Pinpoint the cell where the given text exists, returning its (x, y) midpoint coordinate. 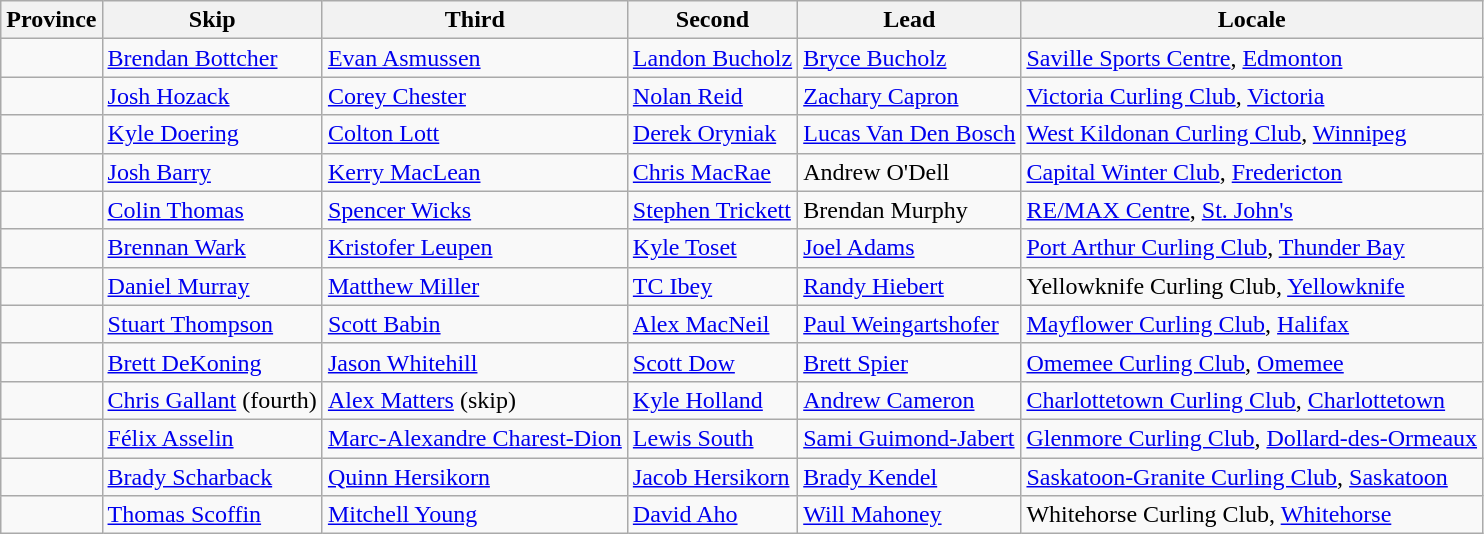
Whitehorse Curling Club, Whitehorse (1252, 515)
RE/MAX Centre, St. John's (1252, 210)
Corey Chester (474, 96)
Scott Dow (712, 362)
Alex Matters (skip) (474, 400)
West Kildonan Curling Club, Winnipeg (1252, 134)
Lead (910, 20)
Zachary Capron (910, 96)
Paul Weingartshofer (910, 324)
Kyle Holland (712, 400)
Josh Hozack (212, 96)
Capital Winter Club, Fredericton (1252, 172)
Bryce Bucholz (910, 58)
Lucas Van Den Bosch (910, 134)
Jacob Hersikorn (712, 477)
Colin Thomas (212, 210)
Kerry MacLean (474, 172)
Alex MacNeil (712, 324)
Andrew O'Dell (910, 172)
Mayflower Curling Club, Halifax (1252, 324)
Randy Hiebert (910, 286)
Jason Whitehill (474, 362)
Josh Barry (212, 172)
Will Mahoney (910, 515)
David Aho (712, 515)
Port Arthur Curling Club, Thunder Bay (1252, 248)
Second (712, 20)
Sami Guimond-Jabert (910, 438)
Omemee Curling Club, Omemee (1252, 362)
Kyle Toset (712, 248)
Yellowknife Curling Club, Yellowknife (1252, 286)
Brett DeKoning (212, 362)
Quinn Hersikorn (474, 477)
Charlottetown Curling Club, Charlottetown (1252, 400)
Kristofer Leupen (474, 248)
Chris MacRae (712, 172)
Thomas Scoffin (212, 515)
Félix Asselin (212, 438)
Mitchell Young (474, 515)
Andrew Cameron (910, 400)
Chris Gallant (fourth) (212, 400)
Third (474, 20)
Province (52, 20)
Brady Scharback (212, 477)
Matthew Miller (474, 286)
Saskatoon-Granite Curling Club, Saskatoon (1252, 477)
Brennan Wark (212, 248)
Daniel Murray (212, 286)
Scott Babin (474, 324)
Locale (1252, 20)
Lewis South (712, 438)
Stuart Thompson (212, 324)
Victoria Curling Club, Victoria (1252, 96)
Brendan Bottcher (212, 58)
Kyle Doering (212, 134)
Spencer Wicks (474, 210)
TC Ibey (712, 286)
Saville Sports Centre, Edmonton (1252, 58)
Stephen Trickett (712, 210)
Brett Spier (910, 362)
Brendan Murphy (910, 210)
Colton Lott (474, 134)
Joel Adams (910, 248)
Marc-Alexandre Charest-Dion (474, 438)
Skip (212, 20)
Glenmore Curling Club, Dollard-des-Ormeaux (1252, 438)
Landon Bucholz (712, 58)
Nolan Reid (712, 96)
Brady Kendel (910, 477)
Evan Asmussen (474, 58)
Derek Oryniak (712, 134)
